Pinpoint the cell where the given text exists, returning its [X, Y] midpoint coordinate. 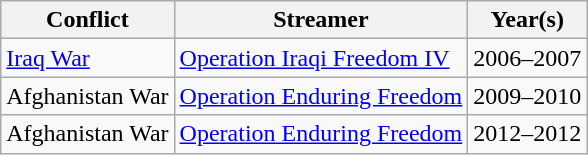
Operation Iraqi Freedom IV [321, 58]
Iraq War [88, 58]
2006–2007 [528, 58]
2012–2012 [528, 134]
Year(s) [528, 20]
Conflict [88, 20]
Streamer [321, 20]
2009–2010 [528, 96]
